Scan for the cell matching the given text and deliver its (X, Y) coordinate at center. 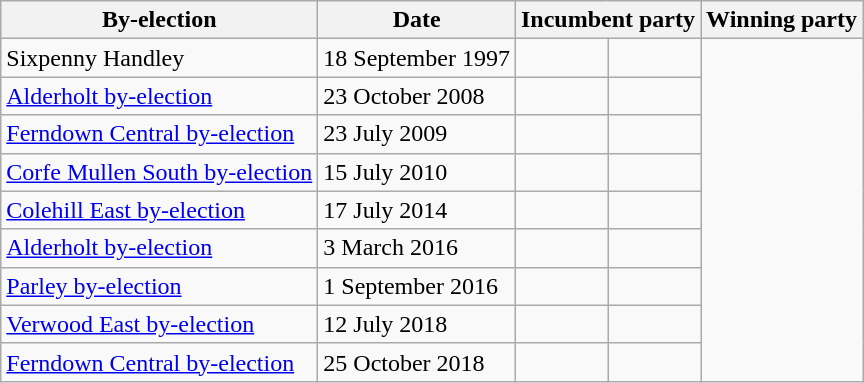
12 July 2018 (417, 324)
Winning party (782, 20)
Parley by-election (160, 286)
17 July 2014 (417, 210)
23 July 2009 (417, 134)
1 September 2016 (417, 286)
15 July 2010 (417, 172)
Date (417, 20)
23 October 2008 (417, 96)
Verwood East by-election (160, 324)
Sixpenny Handley (160, 58)
Corfe Mullen South by-election (160, 172)
18 September 1997 (417, 58)
Incumbent party (608, 20)
Colehill East by-election (160, 210)
By-election (160, 20)
3 March 2016 (417, 248)
25 October 2018 (417, 362)
